Pinpoint the cell where the given text exists, returning its (x, y) midpoint coordinate. 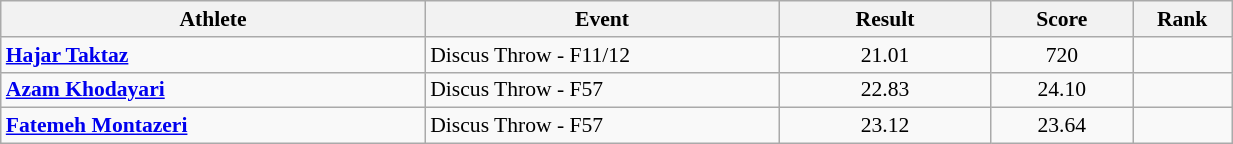
720 (1062, 55)
Hajar Taktaz (213, 55)
Fatemeh Montazeri (213, 126)
Rank (1182, 19)
Score (1062, 19)
23.64 (1062, 126)
Event (602, 19)
23.12 (885, 126)
24.10 (1062, 90)
Athlete (213, 19)
Result (885, 19)
22.83 (885, 90)
Discus Throw - F11/12 (602, 55)
Azam Khodayari (213, 90)
21.01 (885, 55)
